Provide the (X, Y) coordinate of the cell's center where the given text is located.  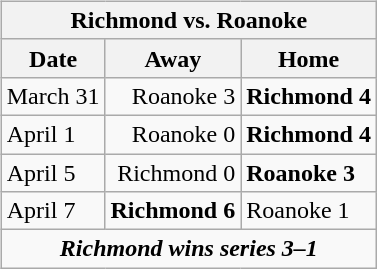
April 5 (53, 173)
Roanoke 1 (309, 211)
Roanoke 0 (173, 134)
Richmond 6 (173, 211)
Richmond vs. Roanoke (188, 20)
Away (173, 58)
March 31 (53, 96)
April 7 (53, 211)
Home (309, 58)
Richmond 0 (173, 173)
April 1 (53, 134)
Richmond wins series 3–1 (188, 249)
Date (53, 58)
